From the cell containing the given text, extract its center point as [x, y] coordinate. 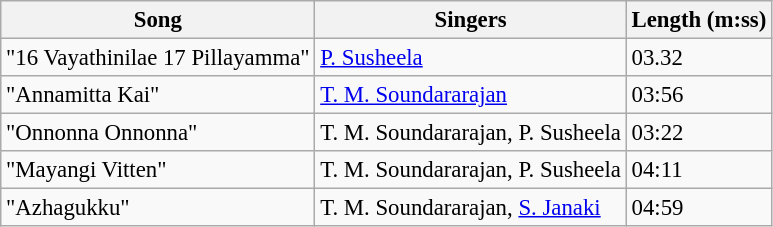
04:11 [698, 170]
03.32 [698, 58]
"16 Vayathinilae 17 Pillayamma" [158, 58]
"Azhagukku" [158, 208]
03:22 [698, 133]
Song [158, 20]
"Onnonna Onnonna" [158, 133]
03:56 [698, 95]
04:59 [698, 208]
"Mayangi Vitten" [158, 170]
T. M. Soundararajan [470, 95]
Length (m:ss) [698, 20]
P. Susheela [470, 58]
T. M. Soundararajan, S. Janaki [470, 208]
"Annamitta Kai" [158, 95]
Singers [470, 20]
